Pinpoint the cell where the given text exists, returning its [X, Y] midpoint coordinate. 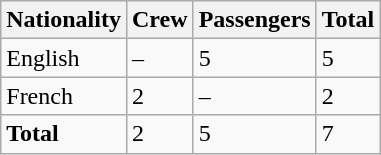
English [64, 58]
French [64, 96]
7 [348, 134]
Nationality [64, 20]
Passengers [254, 20]
Crew [160, 20]
